Provide the (x, y) coordinate of the cell's center where the given text is located.  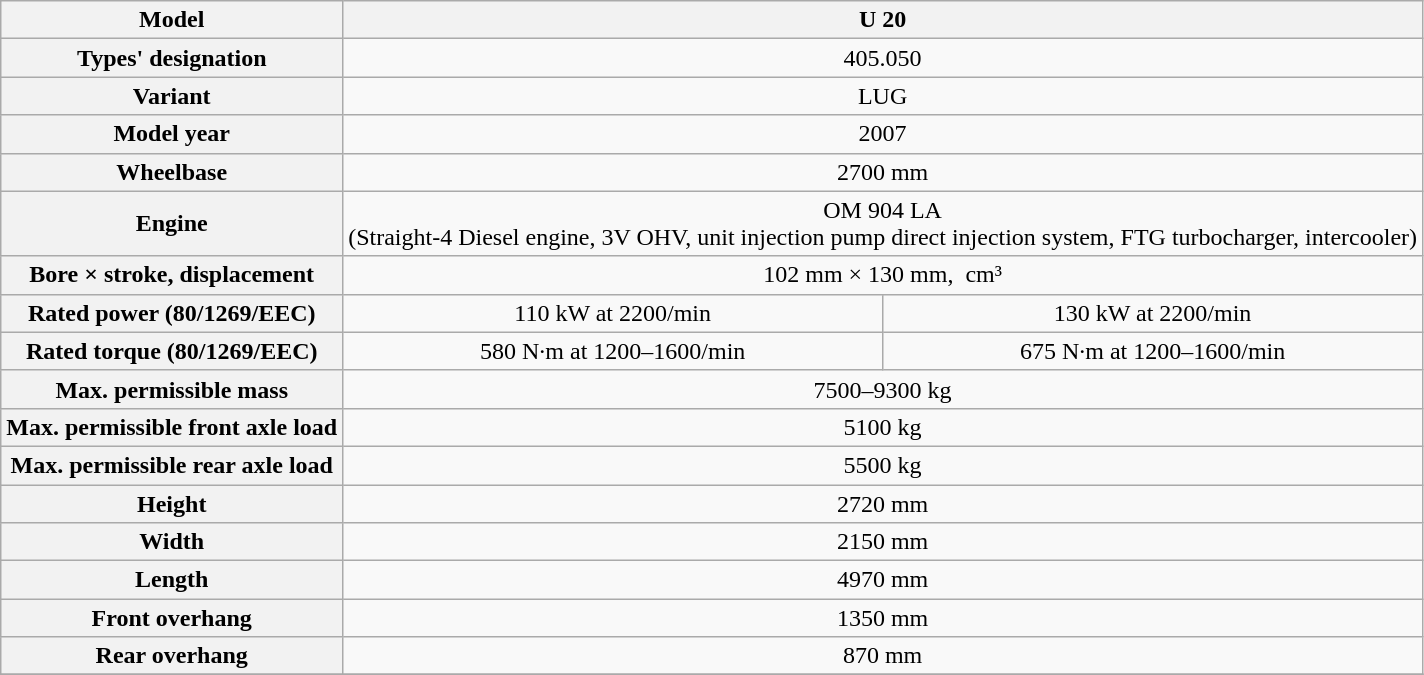
OM 904 LA(Straight-4 Diesel engine, 3V OHV, unit injection pump direct injection system, FTG turbocharger, intercooler) (883, 224)
7500–9300 kg (883, 389)
Front overhang (172, 618)
Rear overhang (172, 656)
Variant (172, 96)
5100 kg (883, 427)
675 N·m at 1200–1600/min (1153, 351)
U 20 (883, 20)
Max. permissible mass (172, 389)
Rated power (80/1269/EEC) (172, 313)
LUG (883, 96)
5500 kg (883, 465)
405.050 (883, 58)
Rated torque (80/1269/EEC) (172, 351)
Model (172, 20)
Model year (172, 134)
Bore × stroke, displacement (172, 275)
Width (172, 542)
4970 mm (883, 580)
Wheelbase (172, 172)
Types' designation (172, 58)
110 kW at 2200/min (613, 313)
580 N·m at 1200–1600/min (613, 351)
Height (172, 503)
Engine (172, 224)
Max. permissible front axle load (172, 427)
102 mm × 130 mm, cm³ (883, 275)
130 kW at 2200/min (1153, 313)
2700 mm (883, 172)
2720 mm (883, 503)
Max. permissible rear axle load (172, 465)
2150 mm (883, 542)
1350 mm (883, 618)
870 mm (883, 656)
Length (172, 580)
2007 (883, 134)
